Capture the cell that displays the provided text and extract its (x, y) central coordinate. 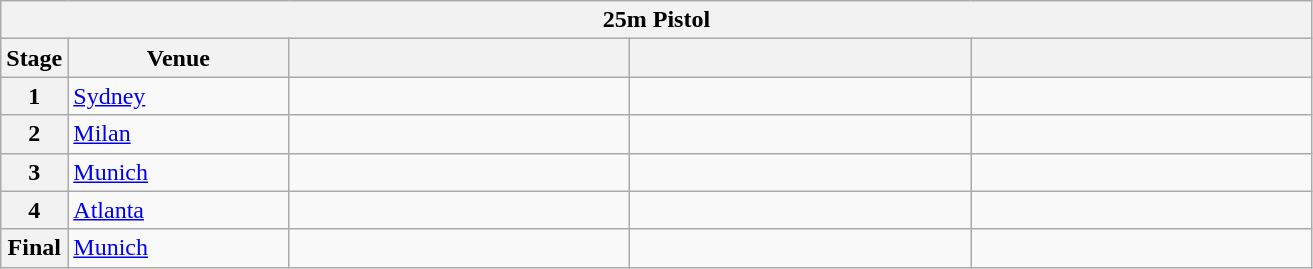
3 (34, 172)
Milan (178, 134)
Sydney (178, 96)
Atlanta (178, 210)
1 (34, 96)
Stage (34, 58)
Venue (178, 58)
25m Pistol (656, 20)
Final (34, 248)
2 (34, 134)
4 (34, 210)
